Capture the cell that displays the provided text and extract its (x, y) central coordinate. 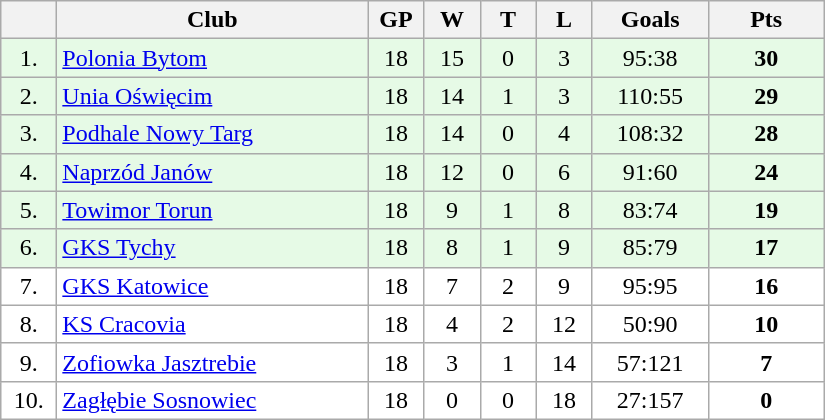
Podhale Nowy Targ (212, 134)
GP (396, 20)
8. (29, 324)
17 (766, 248)
19 (766, 210)
1. (29, 58)
Unia Oświęcim (212, 96)
85:79 (650, 248)
91:60 (650, 172)
10 (766, 324)
W (452, 20)
T (508, 20)
5. (29, 210)
6 (564, 172)
L (564, 20)
Naprzód Janów (212, 172)
10. (29, 400)
57:121 (650, 362)
108:32 (650, 134)
110:55 (650, 96)
Pts (766, 20)
6. (29, 248)
Goals (650, 20)
30 (766, 58)
GKS Tychy (212, 248)
15 (452, 58)
Zofiowka Jasztrebie (212, 362)
GKS Katowice (212, 286)
50:90 (650, 324)
9. (29, 362)
27:157 (650, 400)
95:38 (650, 58)
4. (29, 172)
Club (212, 20)
KS Cracovia (212, 324)
24 (766, 172)
2. (29, 96)
Polonia Bytom (212, 58)
29 (766, 96)
3. (29, 134)
Zagłębie Sosnowiec (212, 400)
Towimor Torun (212, 210)
83:74 (650, 210)
16 (766, 286)
95:95 (650, 286)
7. (29, 286)
28 (766, 134)
